Search for the cell housing the specified text and yield its (X, Y) center coordinate. 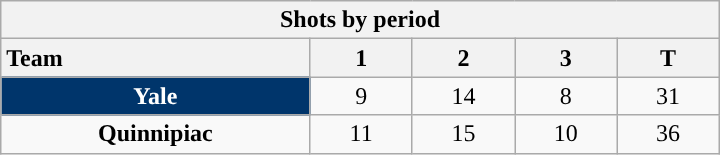
15 (463, 134)
Yale (156, 96)
T (668, 58)
10 (566, 134)
Team (156, 58)
Shots by period (360, 20)
8 (566, 96)
3 (566, 58)
36 (668, 134)
31 (668, 96)
1 (361, 58)
14 (463, 96)
11 (361, 134)
9 (361, 96)
Quinnipiac (156, 134)
2 (463, 58)
